Return (X, Y) of the center of cell containing provided text 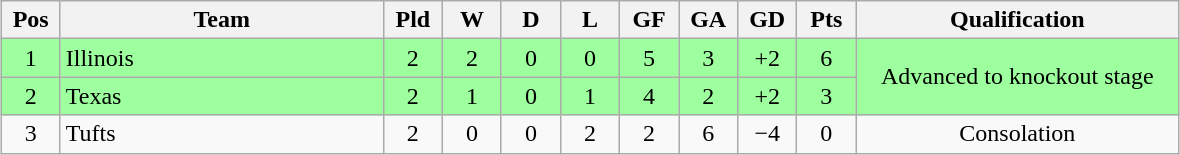
GD (768, 20)
GF (650, 20)
Consolation (1018, 134)
Tufts (222, 134)
5 (650, 58)
Pts (826, 20)
Qualification (1018, 20)
Advanced to knockout stage (1018, 77)
D (530, 20)
Texas (222, 96)
Pld (412, 20)
Illinois (222, 58)
4 (650, 96)
Team (222, 20)
Pos (30, 20)
L (590, 20)
−4 (768, 134)
GA (708, 20)
W (472, 20)
